From the cell containing the given text, extract its center point as [X, Y] coordinate. 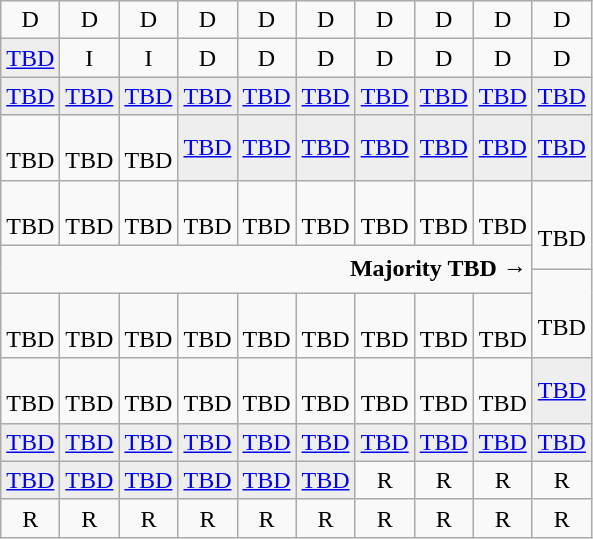
Majority TBD → [267, 269]
